For the text-containing cell, return its midpoint in (X, Y) coordinate format. 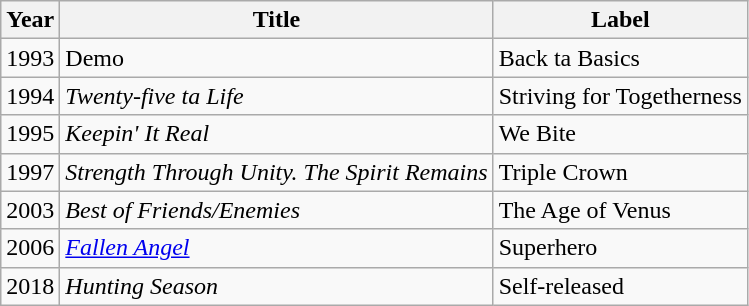
Label (620, 20)
Striving for Togetherness (620, 96)
Year (30, 20)
Best of Friends/Enemies (276, 210)
The Age of Venus (620, 210)
1995 (30, 134)
Back ta Basics (620, 58)
Keepin' It Real (276, 134)
1997 (30, 172)
Strength Through Unity. The Spirit Remains (276, 172)
Demo (276, 58)
2018 (30, 286)
Fallen Angel (276, 248)
Self-released (620, 286)
1993 (30, 58)
Triple Crown (620, 172)
Title (276, 20)
2003 (30, 210)
We Bite (620, 134)
Twenty-five ta Life (276, 96)
Hunting Season (276, 286)
2006 (30, 248)
Superhero (620, 248)
1994 (30, 96)
